Locate the cell with the specified text and output its [x, y] center coordinate. 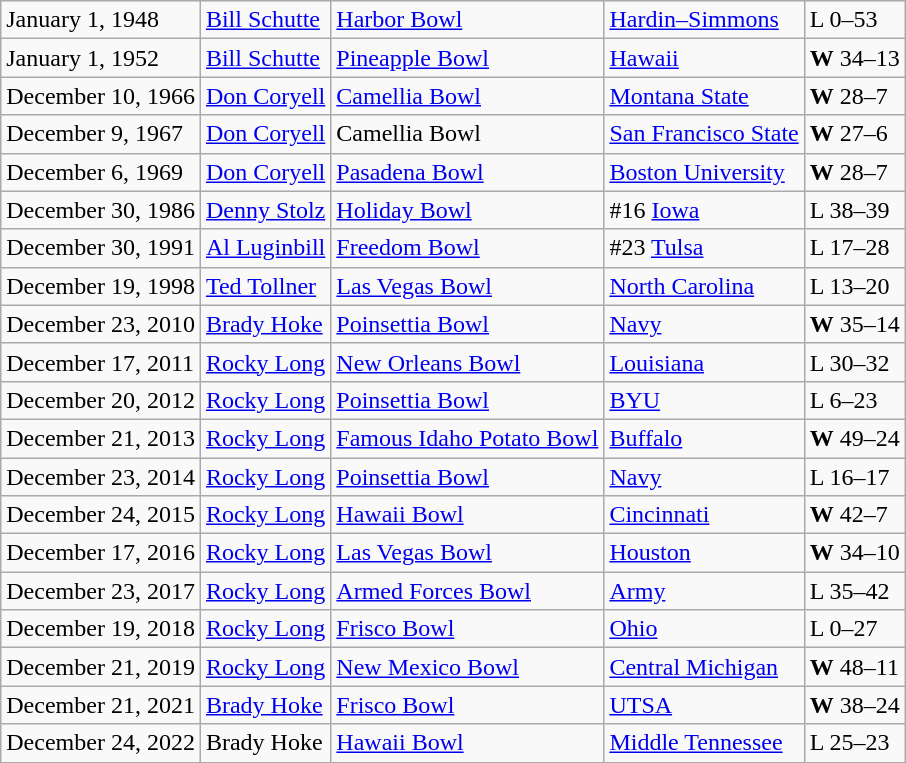
Pineapple Bowl [468, 58]
L 6–23 [854, 400]
Louisiana [704, 362]
Holiday Bowl [468, 210]
January 1, 1952 [101, 58]
Middle Tennessee [704, 743]
Freedom Bowl [468, 248]
L 17–28 [854, 248]
December 9, 1967 [101, 134]
San Francisco State [704, 134]
Al Luginbill [265, 248]
Famous Idaho Potato Bowl [468, 438]
January 1, 1948 [101, 20]
W 35–14 [854, 324]
Armed Forces Bowl [468, 591]
BYU [704, 400]
L 38–39 [854, 210]
December 21, 2019 [101, 667]
December 23, 2017 [101, 591]
Houston [704, 553]
Denny Stolz [265, 210]
December 21, 2013 [101, 438]
W 34–10 [854, 553]
December 30, 1991 [101, 248]
December 19, 2018 [101, 629]
Boston University [704, 172]
UTSA [704, 705]
L 16–17 [854, 477]
W 42–7 [854, 515]
December 23, 2010 [101, 324]
December 24, 2015 [101, 515]
December 10, 1966 [101, 96]
W 34–13 [854, 58]
Buffalo [704, 438]
Central Michigan [704, 667]
December 17, 2016 [101, 553]
New Mexico Bowl [468, 667]
Ohio [704, 629]
Pasadena Bowl [468, 172]
Montana State [704, 96]
#16 Iowa [704, 210]
December 30, 1986 [101, 210]
#23 Tulsa [704, 248]
Ted Tollner [265, 286]
W 27–6 [854, 134]
December 23, 2014 [101, 477]
North Carolina [704, 286]
Cincinnati [704, 515]
Army [704, 591]
Hardin–Simmons [704, 20]
December 19, 1998 [101, 286]
December 20, 2012 [101, 400]
December 21, 2021 [101, 705]
W 49–24 [854, 438]
December 17, 2011 [101, 362]
L 0–53 [854, 20]
December 6, 1969 [101, 172]
L 35–42 [854, 591]
L 0–27 [854, 629]
Hawaii [704, 58]
Harbor Bowl [468, 20]
L 13–20 [854, 286]
L 25–23 [854, 743]
W 38–24 [854, 705]
New Orleans Bowl [468, 362]
December 24, 2022 [101, 743]
W 48–11 [854, 667]
L 30–32 [854, 362]
